For the text-containing cell, return its midpoint in [x, y] coordinate format. 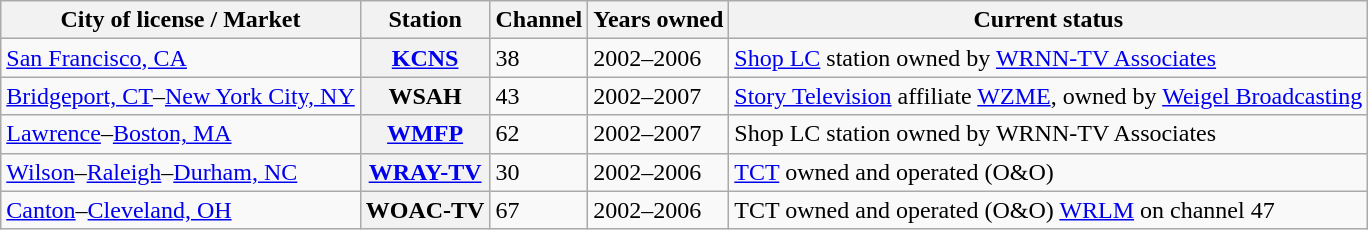
Canton–Cleveland, OH [181, 210]
38 [539, 58]
WMFP [425, 134]
67 [539, 210]
Current status [1048, 20]
WOAC-TV [425, 210]
Years owned [658, 20]
WRAY-TV [425, 172]
30 [539, 172]
43 [539, 96]
Story Television affiliate WZME, owned by Weigel Broadcasting [1048, 96]
San Francisco, CA [181, 58]
KCNS [425, 58]
Station [425, 20]
Wilson–Raleigh–Durham, NC [181, 172]
Lawrence–Boston, MA [181, 134]
Channel [539, 20]
Bridgeport, CT–New York City, NY [181, 96]
City of license / Market [181, 20]
WSAH [425, 96]
TCT owned and operated (O&O) [1048, 172]
TCT owned and operated (O&O) WRLM on channel 47 [1048, 210]
62 [539, 134]
